Output the [x, y] coordinate of the center of the cell containing the given text.  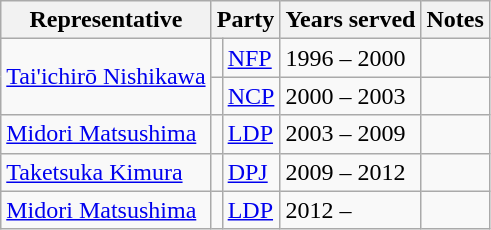
Party [246, 20]
Tai'ichirō Nishikawa [106, 77]
DPJ [251, 172]
Representative [106, 20]
1996 – 2000 [350, 58]
NCP [251, 96]
Years served [350, 20]
Taketsuka Kimura [106, 172]
2003 – 2009 [350, 134]
2009 – 2012 [350, 172]
2012 – [350, 210]
NFP [251, 58]
2000 – 2003 [350, 96]
Notes [455, 20]
